From the cell containing the given text, extract its center point as [X, Y] coordinate. 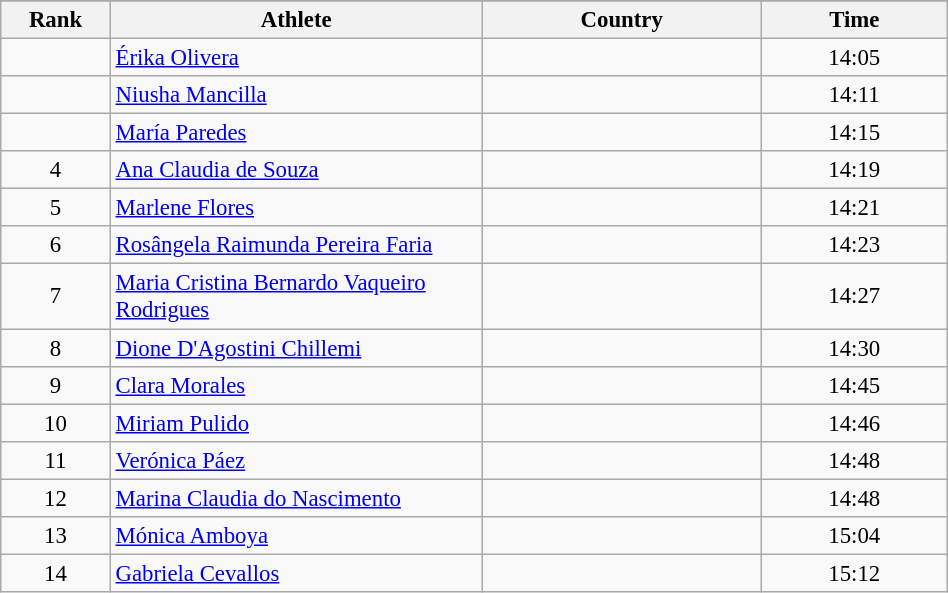
Marlene Flores [296, 208]
Maria Cristina Bernardo Vaqueiro Rodrigues [296, 296]
Verónica Páez [296, 460]
Érika Olivera [296, 58]
Niusha Mancilla [296, 95]
Mónica Amboya [296, 536]
Athlete [296, 20]
11 [56, 460]
14:45 [854, 385]
Rosângela Raimunda Pereira Faria [296, 245]
Ana Claudia de Souza [296, 170]
14:30 [854, 348]
14:23 [854, 245]
14:21 [854, 208]
Miriam Pulido [296, 423]
4 [56, 170]
Marina Claudia do Nascimento [296, 498]
7 [56, 296]
12 [56, 498]
14 [56, 573]
Rank [56, 20]
Time [854, 20]
14:27 [854, 296]
15:12 [854, 573]
Dione D'Agostini Chillemi [296, 348]
Country [622, 20]
14:46 [854, 423]
14:11 [854, 95]
14:15 [854, 133]
6 [56, 245]
5 [56, 208]
Gabriela Cevallos [296, 573]
9 [56, 385]
15:04 [854, 536]
Clara Morales [296, 385]
13 [56, 536]
14:19 [854, 170]
10 [56, 423]
14:05 [854, 58]
María Paredes [296, 133]
8 [56, 348]
